Return (X, Y) of the center of cell containing provided text 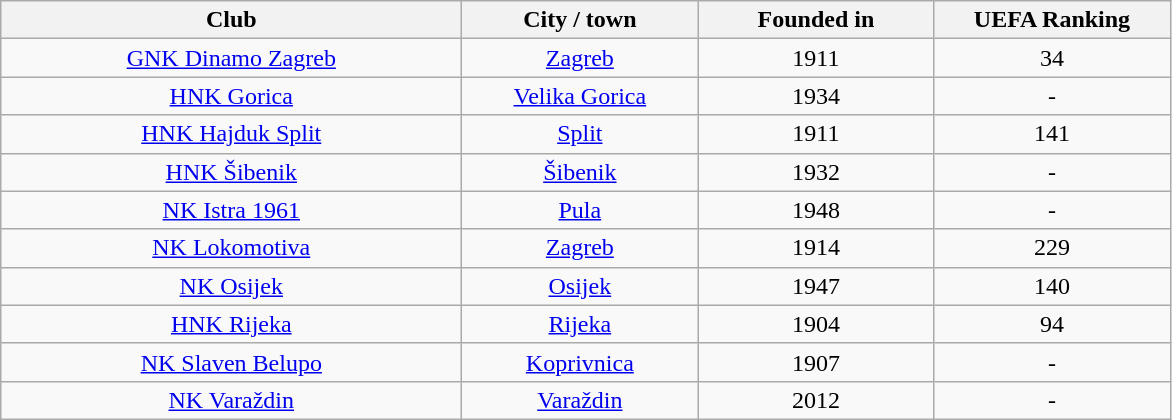
1934 (816, 96)
HNK Gorica (232, 96)
HNK Rijeka (232, 324)
NK Slaven Belupo (232, 362)
Pula (580, 210)
NK Istra 1961 (232, 210)
Koprivnica (580, 362)
NK Lokomotiva (232, 248)
229 (1052, 248)
GNK Dinamo Zagreb (232, 58)
Club (232, 20)
Founded in (816, 20)
1948 (816, 210)
Varaždin (580, 400)
NK Varaždin (232, 400)
City / town (580, 20)
34 (1052, 58)
HNK Hajduk Split (232, 134)
Split (580, 134)
Šibenik (580, 172)
Velika Gorica (580, 96)
94 (1052, 324)
2012 (816, 400)
1947 (816, 286)
Rijeka (580, 324)
140 (1052, 286)
Osijek (580, 286)
HNK Šibenik (232, 172)
UEFA Ranking (1052, 20)
1914 (816, 248)
141 (1052, 134)
1907 (816, 362)
NK Osijek (232, 286)
1932 (816, 172)
1904 (816, 324)
